Identify which cell holds the provided text, then report its [X, Y] central coordinate. 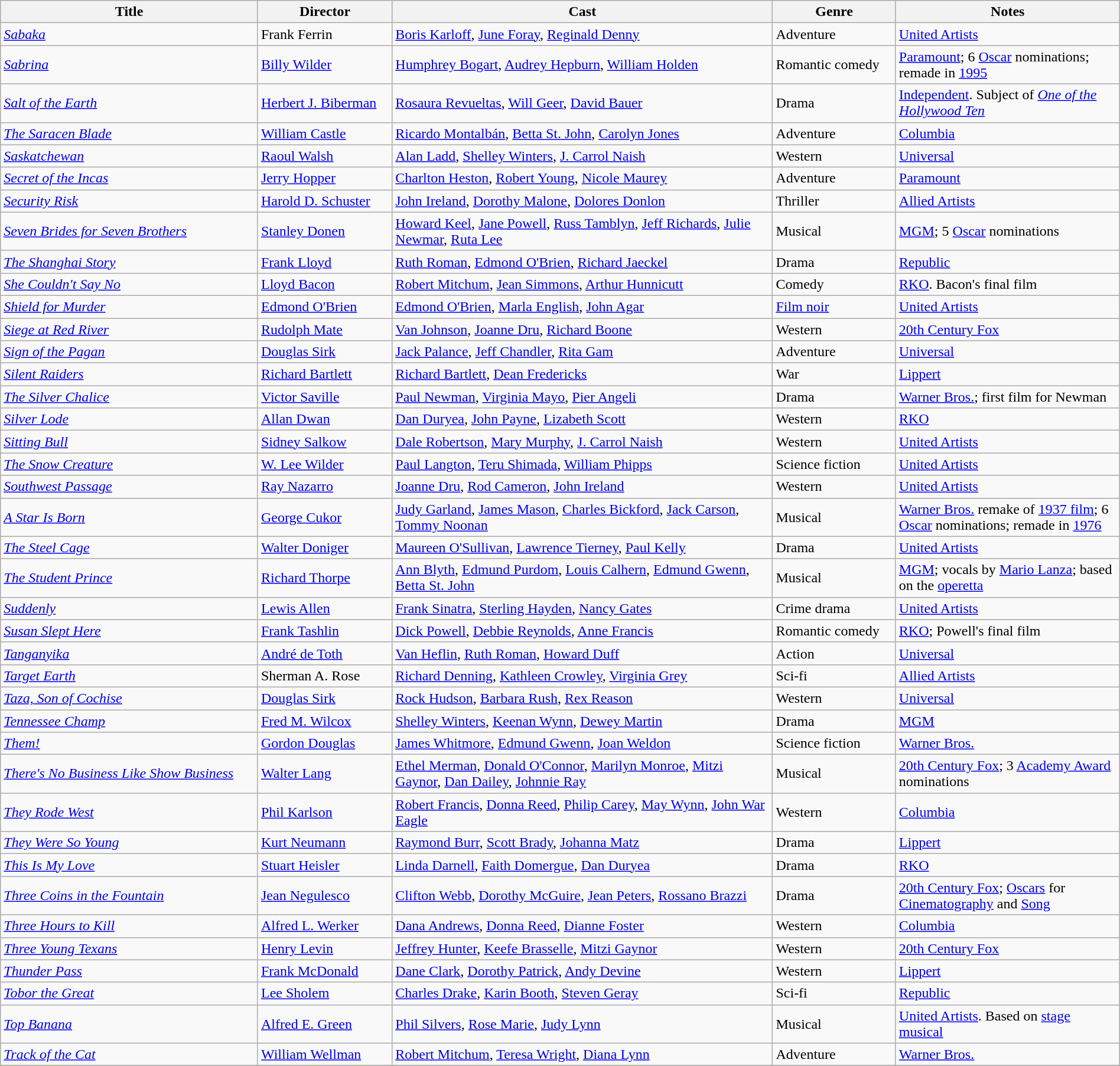
Allan Dwan [325, 419]
Herbert J. Biberman [325, 103]
Walter Lang [325, 774]
MGM [1008, 721]
John Ireland, Dorothy Malone, Dolores Donlon [582, 201]
George Cukor [325, 517]
Dan Duryea, John Payne, Lizabeth Scott [582, 419]
Robert Francis, Donna Reed, Philip Carey, May Wynn, John War Eagle [582, 813]
Shelley Winters, Keenan Wynn, Dewey Martin [582, 721]
Suddenly [129, 608]
This Is My Love [129, 865]
André de Toth [325, 653]
Rock Hudson, Barbara Rush, Rex Reason [582, 698]
Paul Newman, Virginia Mayo, Pier Angeli [582, 397]
20th Century Fox; Oscars for Cinematography and Song [1008, 895]
Charlton Heston, Robert Young, Nicole Maurey [582, 178]
Three Coins in the Fountain [129, 895]
Richard Denning, Kathleen Crowley, Virginia Grey [582, 676]
Ricardo Montalbán, Betta St. John, Carolyn Jones [582, 133]
RKO. Bacon's final film [1008, 284]
RKO; Powell's final film [1008, 631]
Tennessee Champ [129, 721]
Alfred E. Green [325, 1024]
United Artists. Based on stage musical [1008, 1024]
Lloyd Bacon [325, 284]
Phil Karlson [325, 813]
Howard Keel, Jane Powell, Russ Tamblyn, Jeff Richards, Julie Newmar, Ruta Lee [582, 232]
Henry Levin [325, 948]
Notes [1008, 12]
MGM; vocals by Mario Lanza; based on the operetta [1008, 578]
Three Young Texans [129, 948]
W. Lee Wilder [325, 464]
Richard Bartlett, Dean Fredericks [582, 374]
The Snow Creature [129, 464]
MGM; 5 Oscar nominations [1008, 232]
Billy Wilder [325, 65]
Sitting Bull [129, 442]
Humphrey Bogart, Audrey Hepburn, William Holden [582, 65]
A Star Is Born [129, 517]
Tobor the Great [129, 993]
Alfred L. Werker [325, 926]
Top Banana [129, 1024]
Paramount [1008, 178]
Edmond O'Brien, Marla English, John Agar [582, 307]
Ethel Merman, Donald O'Connor, Marilyn Monroe, Mitzi Gaynor, Dan Dailey, Johnnie Ray [582, 774]
Sabrina [129, 65]
Silver Lode [129, 419]
Security Risk [129, 201]
Title [129, 12]
Comedy [834, 284]
Seven Brides for Seven Brothers [129, 232]
Robert Mitchum, Jean Simmons, Arthur Hunnicutt [582, 284]
Raoul Walsh [325, 156]
Jean Negulesco [325, 895]
Jerry Hopper [325, 178]
They Were So Young [129, 843]
Film noir [834, 307]
Target Earth [129, 676]
Victor Saville [325, 397]
Three Hours to Kill [129, 926]
Taza, Son of Cochise [129, 698]
Linda Darnell, Faith Domergue, Dan Duryea [582, 865]
Director [325, 12]
William Castle [325, 133]
Frank Tashlin [325, 631]
Thriller [834, 201]
Dale Robertson, Mary Murphy, J. Carrol Naish [582, 442]
Joanne Dru, Rod Cameron, John Ireland [582, 487]
Gordon Douglas [325, 744]
Dick Powell, Debbie Reynolds, Anne Francis [582, 631]
Maureen O'Sullivan, Lawrence Tierney, Paul Kelly [582, 547]
Sidney Salkow [325, 442]
Jeffrey Hunter, Keefe Brasselle, Mitzi Gaynor [582, 948]
Robert Mitchum, Teresa Wright, Diana Lynn [582, 1054]
Siege at Red River [129, 329]
The Student Prince [129, 578]
Alan Ladd, Shelley Winters, J. Carrol Naish [582, 156]
Jack Palance, Jeff Chandler, Rita Gam [582, 352]
Frank Sinatra, Sterling Hayden, Nancy Gates [582, 608]
Richard Thorpe [325, 578]
Paul Langton, Teru Shimada, William Phipps [582, 464]
Shield for Murder [129, 307]
Susan Slept Here [129, 631]
Saskatchewan [129, 156]
Ruth Roman, Edmond O'Brien, Richard Jaeckel [582, 262]
Them! [129, 744]
Walter Doniger [325, 547]
Fred M. Wilcox [325, 721]
Track of the Cat [129, 1054]
Kurt Neumann [325, 843]
They Rode West [129, 813]
Silent Raiders [129, 374]
The Steel Cage [129, 547]
Southwest Passage [129, 487]
Tanganyika [129, 653]
Secret of the Incas [129, 178]
Salt of the Earth [129, 103]
Frank Ferrin [325, 34]
Sign of the Pagan [129, 352]
Stuart Heisler [325, 865]
Raymond Burr, Scott Brady, Johanna Matz [582, 843]
Richard Bartlett [325, 374]
There's No Business Like Show Business [129, 774]
Phil Silvers, Rose Marie, Judy Lynn [582, 1024]
William Wellman [325, 1054]
The Silver Chalice [129, 397]
Lee Sholem [325, 993]
Frank McDonald [325, 971]
Thunder Pass [129, 971]
20th Century Fox; 3 Academy Award nominations [1008, 774]
Rosaura Revueltas, Will Geer, David Bauer [582, 103]
Sherman A. Rose [325, 676]
Van Johnson, Joanne Dru, Richard Boone [582, 329]
Independent. Subject of One of the Hollywood Ten [1008, 103]
Charles Drake, Karin Booth, Steven Geray [582, 993]
Ann Blyth, Edmund Purdom, Louis Calhern, Edmund Gwenn, Betta St. John [582, 578]
The Shanghai Story [129, 262]
Cast [582, 12]
Ray Nazarro [325, 487]
Dane Clark, Dorothy Patrick, Andy Devine [582, 971]
Frank Lloyd [325, 262]
She Couldn't Say No [129, 284]
Boris Karloff, June Foray, Reginald Denny [582, 34]
The Saracen Blade [129, 133]
Judy Garland, James Mason, Charles Bickford, Jack Carson, Tommy Noonan [582, 517]
Lewis Allen [325, 608]
Action [834, 653]
Van Heflin, Ruth Roman, Howard Duff [582, 653]
Rudolph Mate [325, 329]
Crime drama [834, 608]
Paramount; 6 Oscar nominations; remade in 1995 [1008, 65]
Stanley Donen [325, 232]
James Whitmore, Edmund Gwenn, Joan Weldon [582, 744]
Warner Bros. remake of 1937 film; 6 Oscar nominations; remade in 1976 [1008, 517]
Edmond O'Brien [325, 307]
Harold D. Schuster [325, 201]
War [834, 374]
Clifton Webb, Dorothy McGuire, Jean Peters, Rossano Brazzi [582, 895]
Sabaka [129, 34]
Warner Bros.; first film for Newman [1008, 397]
Dana Andrews, Donna Reed, Dianne Foster [582, 926]
Genre [834, 12]
